Extract the (x, y) coordinate from the center of the cell holding the provided text.  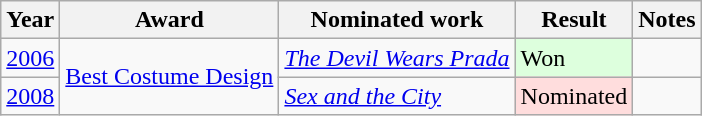
Result (574, 20)
Year (30, 20)
Won (574, 58)
Best Costume Design (170, 77)
Notes (667, 20)
Nominated work (397, 20)
Sex and the City (397, 96)
Award (170, 20)
Nominated (574, 96)
2008 (30, 96)
2006 (30, 58)
The Devil Wears Prada (397, 58)
